Provide the (x, y) coordinate of the cell's center where the given text is located.  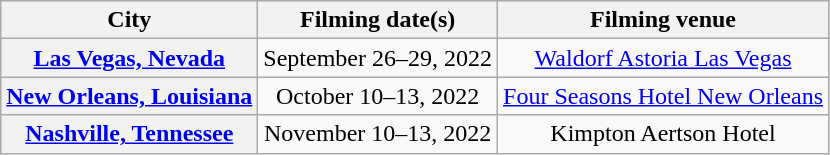
Filming date(s) (378, 20)
Kimpton Aertson Hotel (664, 134)
Nashville, Tennessee (130, 134)
October 10–13, 2022 (378, 96)
Four Seasons Hotel New Orleans (664, 96)
City (130, 20)
Filming venue (664, 20)
September 26–29, 2022 (378, 58)
New Orleans, Louisiana (130, 96)
November 10–13, 2022 (378, 134)
Las Vegas, Nevada (130, 58)
Waldorf Astoria Las Vegas (664, 58)
